Scan for the cell matching the given text and deliver its [X, Y] coordinate at center. 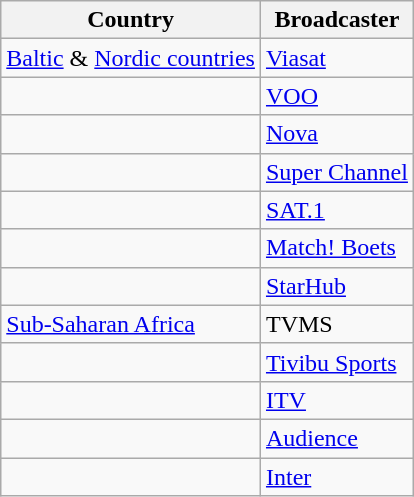
Match! Boets [336, 248]
Audience [336, 438]
SAT.1 [336, 210]
Baltic & Nordic countries [131, 58]
Country [131, 20]
Inter [336, 477]
Nova [336, 134]
Sub-Saharan Africa [131, 324]
ITV [336, 400]
StarHub [336, 286]
Viasat [336, 58]
Tivibu Sports [336, 362]
Broadcaster [336, 20]
Super Channel [336, 172]
VOO [336, 96]
TVMS [336, 324]
